Locate the cell with the specified text and output its [x, y] center coordinate. 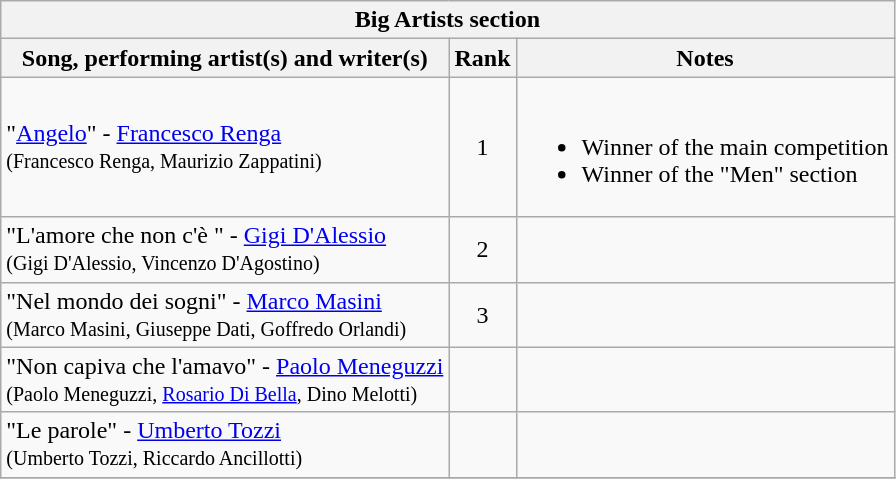
3 [482, 314]
Notes [705, 58]
2 [482, 250]
"Non capiva che l'amavo" - Paolo Meneguzzi (Paolo Meneguzzi, Rosario Di Bella, Dino Melotti) [225, 380]
Big Artists section [448, 20]
"Nel mondo dei sogni" - Marco Masini (Marco Masini, Giuseppe Dati, Goffredo Orlandi) [225, 314]
"Le parole" - Umberto Tozzi (Umberto Tozzi, Riccardo Ancillotti) [225, 444]
Song, performing artist(s) and writer(s) [225, 58]
"L'amore che non c'è " - Gigi D'Alessio (Gigi D'Alessio, Vincenzo D'Agostino) [225, 250]
Winner of the main competitionWinner of the "Men" section [705, 147]
1 [482, 147]
"Angelo" - Francesco Renga (Francesco Renga, Maurizio Zappatini) [225, 147]
Rank [482, 58]
